Return the [x, y] coordinate for the center point of the cell that contains the specified text.  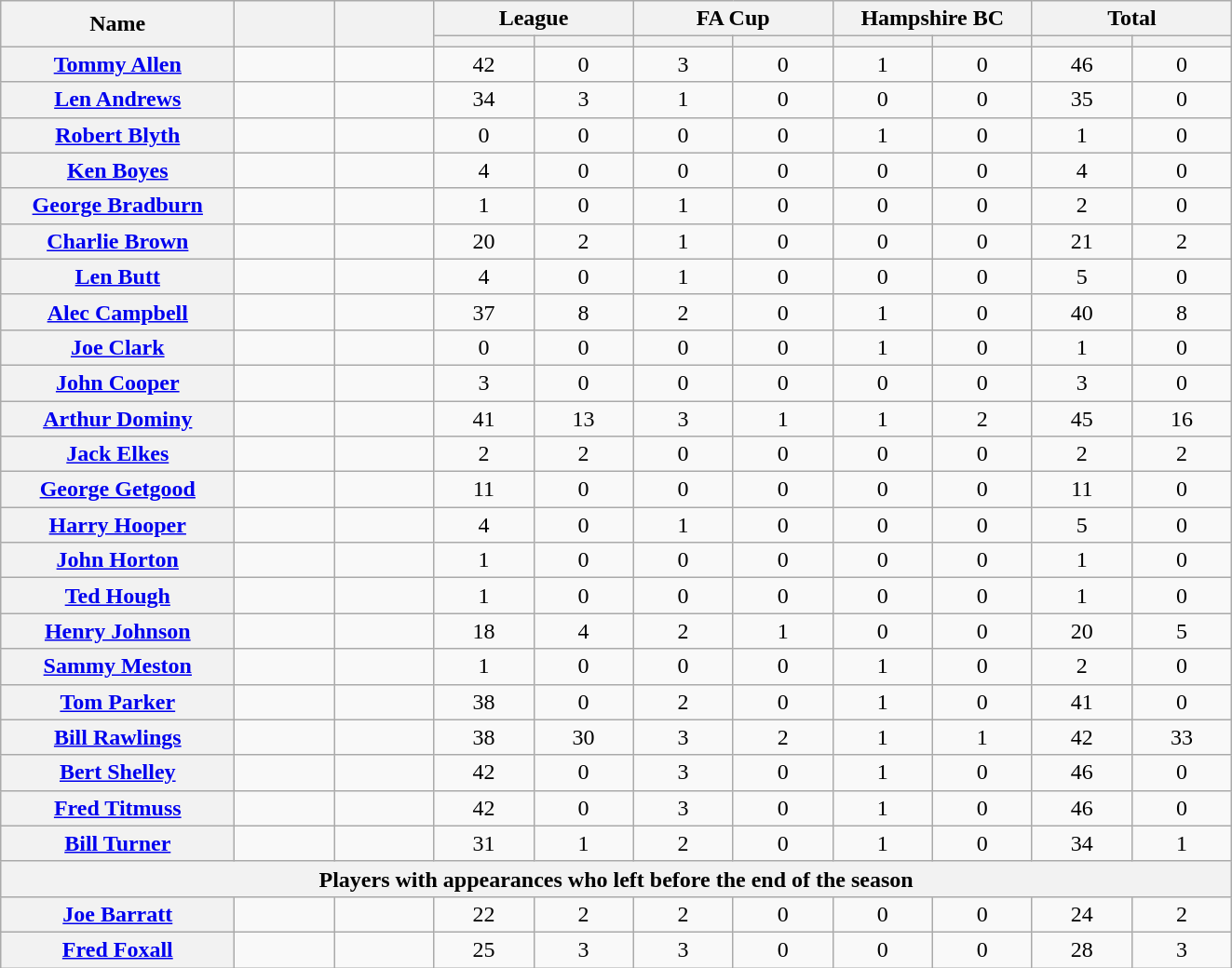
Fred Foxall [117, 949]
37 [484, 312]
Henry Johnson [117, 631]
John Cooper [117, 383]
Ken Boyes [117, 170]
Joe Clark [117, 347]
George Bradburn [117, 206]
Charlie Brown [117, 241]
Len Butt [117, 276]
18 [484, 631]
28 [1082, 949]
33 [1181, 737]
35 [1082, 100]
31 [484, 843]
13 [583, 418]
Name [117, 24]
Total [1131, 19]
Tom Parker [117, 702]
Joe Barratt [117, 914]
Len Andrews [117, 100]
Arthur Dominy [117, 418]
Jack Elkes [117, 454]
Bert Shelley [117, 773]
Harry Hooper [117, 525]
30 [583, 737]
40 [1082, 312]
League [534, 19]
Alec Campbell [117, 312]
24 [1082, 914]
George Getgood [117, 490]
25 [484, 949]
John Horton [117, 560]
Players with appearances who left before the end of the season [616, 879]
FA Cup [733, 19]
Bill Rawlings [117, 737]
Tommy Allen [117, 64]
Robert Blyth [117, 135]
21 [1082, 241]
Ted Hough [117, 596]
16 [1181, 418]
Hampshire BC [932, 19]
Fred Titmuss [117, 808]
Bill Turner [117, 843]
22 [484, 914]
45 [1082, 418]
Sammy Meston [117, 666]
